Extract the (X, Y) coordinate from the center of the cell holding the provided text.  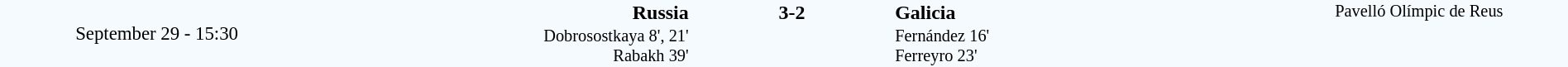
Dobrosostkaya 8', 21'Rabakh 39' (501, 46)
Galicia (1082, 12)
Fernández 16'Ferreyro 23' (1082, 46)
Russia (501, 12)
Pavelló Olímpic de Reus (1419, 33)
3-2 (791, 12)
September 29 - 15:30 (157, 33)
